Output the [X, Y] coordinate of the center of the cell containing the given text.  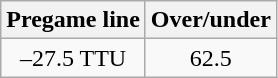
62.5 [210, 58]
Over/under [210, 20]
Pregame line [74, 20]
–27.5 TTU [74, 58]
